Pinpoint the cell where the given text exists, returning its [X, Y] midpoint coordinate. 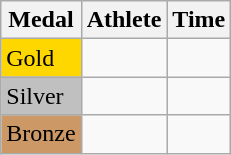
Silver [41, 96]
Time [199, 20]
Gold [41, 58]
Bronze [41, 134]
Medal [41, 20]
Athlete [124, 20]
